Find where the given text appears and provide that cell's center as (X, Y) coordinate. 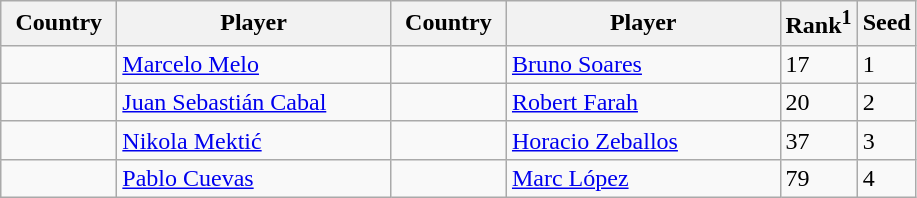
Seed (886, 24)
Horacio Zeballos (643, 140)
37 (818, 140)
1 (886, 64)
Juan Sebastián Cabal (254, 102)
3 (886, 140)
Bruno Soares (643, 64)
79 (818, 178)
Robert Farah (643, 102)
17 (818, 64)
Marcelo Melo (254, 64)
Marc López (643, 178)
20 (818, 102)
2 (886, 102)
4 (886, 178)
Rank1 (818, 24)
Pablo Cuevas (254, 178)
Nikola Mektić (254, 140)
